Extract the [X, Y] coordinate from the center of the cell holding the provided text.  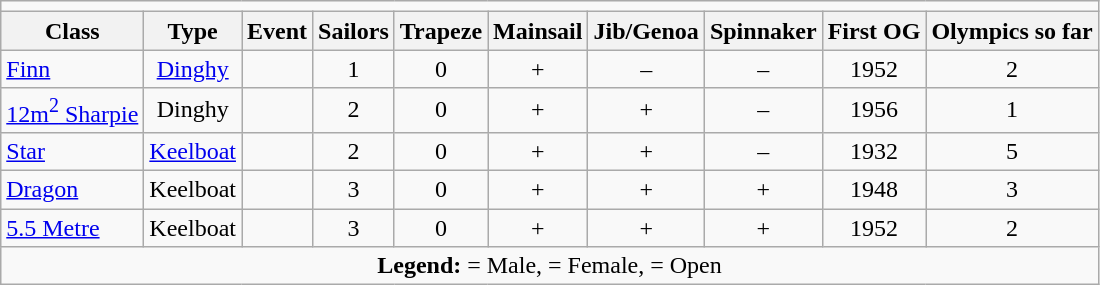
Type [193, 31]
Trapeze [440, 31]
Finn [72, 69]
1948 [874, 190]
Sailors [354, 31]
5 [1012, 151]
Class [72, 31]
Star [72, 151]
Spinnaker [763, 31]
Jib/Genoa [646, 31]
12m2 Sharpie [72, 110]
Mainsail [538, 31]
Dragon [72, 190]
Legend: = Male, = Female, = Open [550, 266]
5.5 Metre [72, 228]
1956 [874, 110]
Event [278, 31]
1932 [874, 151]
Olympics so far [1012, 31]
First OG [874, 31]
